Determine the [x, y] coordinate at the center of the cell enclosing the given text.  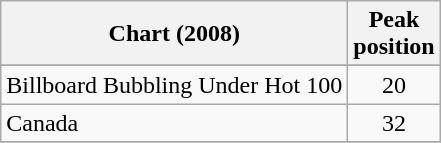
32 [394, 123]
Peakposition [394, 34]
20 [394, 85]
Billboard Bubbling Under Hot 100 [174, 85]
Canada [174, 123]
Chart (2008) [174, 34]
